Extract the (X, Y) coordinate from the center of the cell holding the provided text.  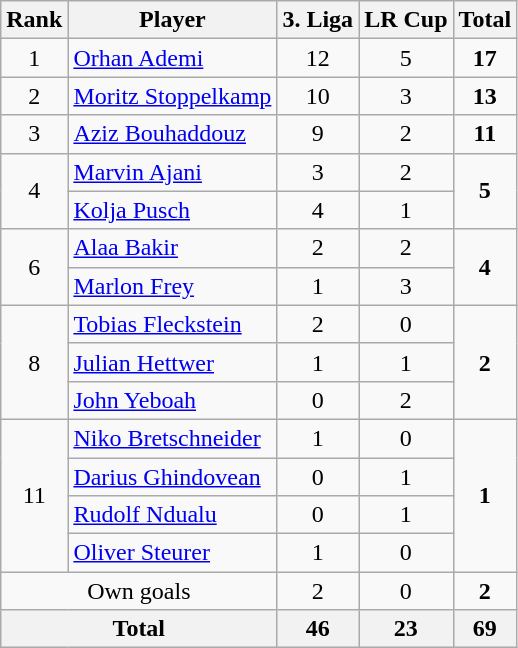
8 (34, 362)
Oliver Steurer (172, 553)
6 (34, 267)
Orhan Ademi (172, 58)
Kolja Pusch (172, 210)
69 (485, 629)
3. Liga (318, 20)
Moritz Stoppelkamp (172, 96)
10 (318, 96)
Julian Hettwer (172, 362)
Rank (34, 20)
John Yeboah (172, 400)
Rudolf Ndualu (172, 515)
Niko Bretschneider (172, 438)
13 (485, 96)
Own goals (139, 591)
46 (318, 629)
Player (172, 20)
LR Cup (406, 20)
Marvin Ajani (172, 172)
17 (485, 58)
Marlon Frey (172, 286)
23 (406, 629)
Tobias Fleckstein (172, 324)
9 (318, 134)
Aziz Bouhaddouz (172, 134)
12 (318, 58)
Darius Ghindovean (172, 477)
Alaa Bakir (172, 248)
